Scan for the cell matching the given text and deliver its (X, Y) coordinate at center. 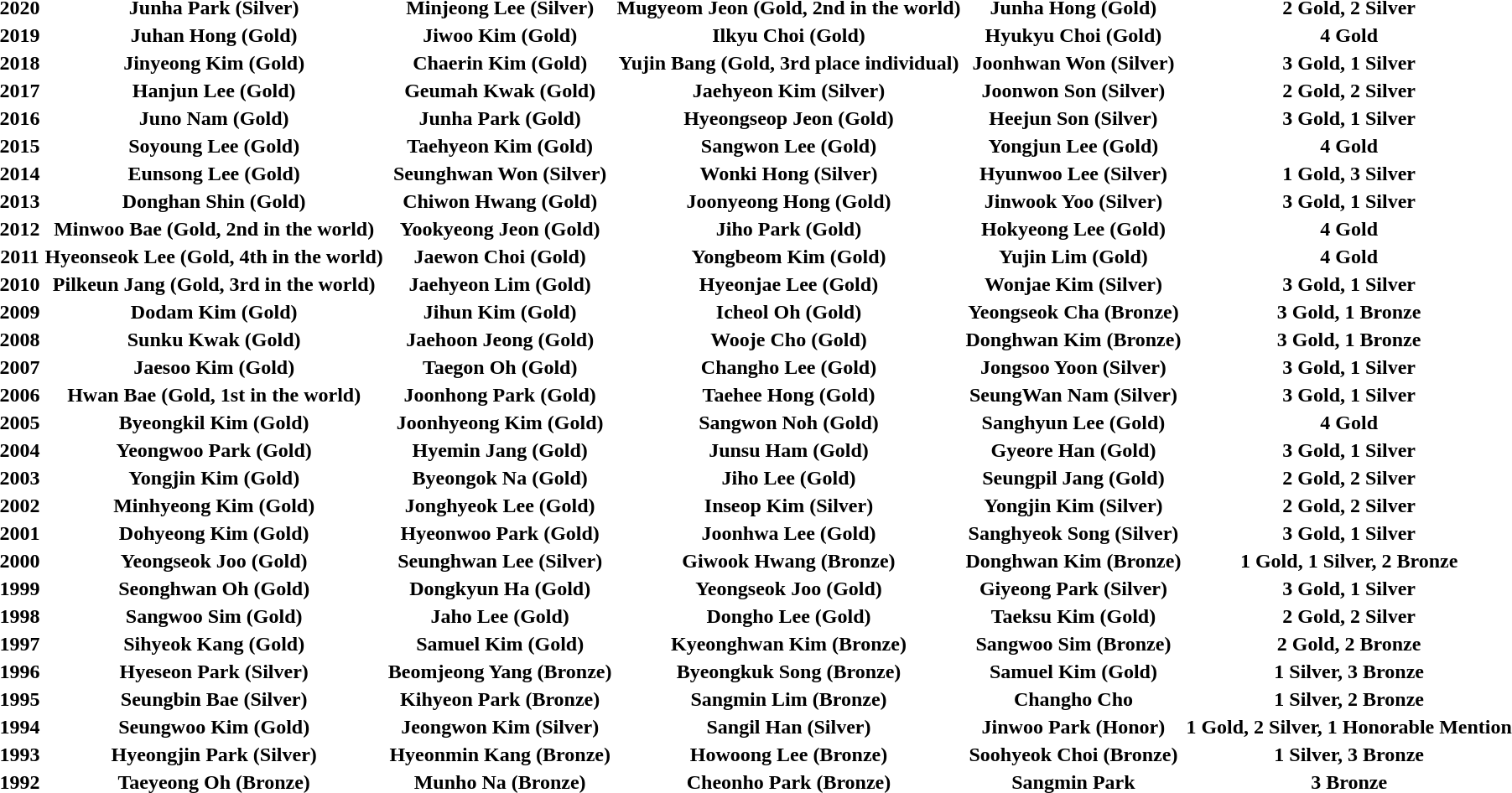
Jiho Park (Gold) (788, 229)
Taehyeon Kim (Gold) (500, 146)
Hyukyu Choi (Gold) (1073, 35)
Sangwon Noh (Gold) (788, 422)
Eunsong Lee (Gold) (214, 174)
Seungwoo Kim (Gold) (214, 727)
Beomjeong Yang (Bronze) (500, 671)
Jinwoo Park (Honor) (1073, 727)
Sanghyeok Song (Silver) (1073, 533)
Jaesoo Kim (Gold) (214, 367)
Jeongwon Kim (Silver) (500, 727)
Junha Park (Gold) (500, 118)
Hokyeong Lee (Gold) (1073, 229)
Yongjin Kim (Gold) (214, 478)
Joonhyeong Kim (Gold) (500, 422)
Jongsoo Yoon (Silver) (1073, 367)
Yujin Bang (Gold, 3rd place individual) (788, 63)
Geumah Kwak (Gold) (500, 91)
Taehee Hong (Gold) (788, 395)
Giyeong Park (Silver) (1073, 588)
Icheol Oh (Gold) (788, 312)
Jiwoo Kim (Gold) (500, 35)
Seungpil Jang (Gold) (1073, 478)
Yookyeong Jeon (Gold) (500, 229)
Howoong Lee (Bronze) (788, 754)
Wooje Cho (Gold) (788, 339)
Sanghyun Lee (Gold) (1073, 422)
Inseop Kim (Silver) (788, 505)
Soohyeok Choi (Bronze) (1073, 754)
Joonyeong Hong (Gold) (788, 201)
Joonhwan Won (Silver) (1073, 63)
Juno Nam (Gold) (214, 118)
Joonhwa Lee (Gold) (788, 533)
Changho Cho (1073, 699)
Soyoung Lee (Gold) (214, 146)
Minwoo Bae (Gold, 2nd in the world) (214, 229)
Jonghyeok Lee (Gold) (500, 505)
Sangwon Lee (Gold) (788, 146)
Sangmin Lim (Bronze) (788, 699)
Yeongwoo Park (Gold) (214, 450)
Sangwoo Sim (Gold) (214, 616)
Gyeore Han (Gold) (1073, 450)
Taeksu Kim (Gold) (1073, 616)
Yeongseok Cha (Bronze) (1073, 312)
Hyeonjae Lee (Gold) (788, 284)
Byeongkil Kim (Gold) (214, 422)
Joonhong Park (Gold) (500, 395)
Joonwon Son (Silver) (1073, 91)
Jihun Kim (Gold) (500, 312)
Kihyeon Park (Bronze) (500, 699)
Hyeongjin Park (Silver) (214, 754)
Minhyeong Kim (Gold) (214, 505)
Yongbeom Kim (Gold) (788, 257)
Jinyeong Kim (Gold) (214, 63)
Jaehyeon Kim (Silver) (788, 91)
Byeongkuk Song (Bronze) (788, 671)
Sangwoo Sim (Bronze) (1073, 644)
Pilkeun Jang (Gold, 3rd in the world) (214, 284)
Chaerin Kim (Gold) (500, 63)
Yongjin Kim (Silver) (1073, 505)
Sunku Kwak (Gold) (214, 339)
Giwook Hwang (Bronze) (788, 561)
Dongkyun Ha (Gold) (500, 588)
Sihyeok Kang (Gold) (214, 644)
Dodam Kim (Gold) (214, 312)
Jiho Lee (Gold) (788, 478)
Jaewon Choi (Gold) (500, 257)
Chiwon Hwang (Gold) (500, 201)
Jaehyeon Lim (Gold) (500, 284)
Kyeonghwan Kim (Bronze) (788, 644)
Ilkyu Choi (Gold) (788, 35)
Hyeonseok Lee (Gold, 4th in the world) (214, 257)
Yujin Lim (Gold) (1073, 257)
Wonjae Kim (Silver) (1073, 284)
Heejun Son (Silver) (1073, 118)
Seunghwan Won (Silver) (500, 174)
Byeongok Na (Gold) (500, 478)
Dongho Lee (Gold) (788, 616)
Hyemin Jang (Gold) (500, 450)
Hanjun Lee (Gold) (214, 91)
Changho Lee (Gold) (788, 367)
Hwan Bae (Gold, 1st in the world) (214, 395)
Juhan Hong (Gold) (214, 35)
Seonghwan Oh (Gold) (214, 588)
Jaehoon Jeong (Gold) (500, 339)
Wonki Hong (Silver) (788, 174)
Yongjun Lee (Gold) (1073, 146)
Hyeongseop Jeon (Gold) (788, 118)
Jinwook Yoo (Silver) (1073, 201)
Hyunwoo Lee (Silver) (1073, 174)
Hyeseon Park (Silver) (214, 671)
Sangil Han (Silver) (788, 727)
Hyeonwoo Park (Gold) (500, 533)
Junsu Ham (Gold) (788, 450)
Jaho Lee (Gold) (500, 616)
Taegon Oh (Gold) (500, 367)
Dohyeong Kim (Gold) (214, 533)
Donghan Shin (Gold) (214, 201)
Seungbin Bae (Silver) (214, 699)
SeungWan Nam (Silver) (1073, 395)
Seunghwan Lee (Silver) (500, 561)
Hyeonmin Kang (Bronze) (500, 754)
